Extract the (X, Y) coordinate from the center of the cell holding the provided text.  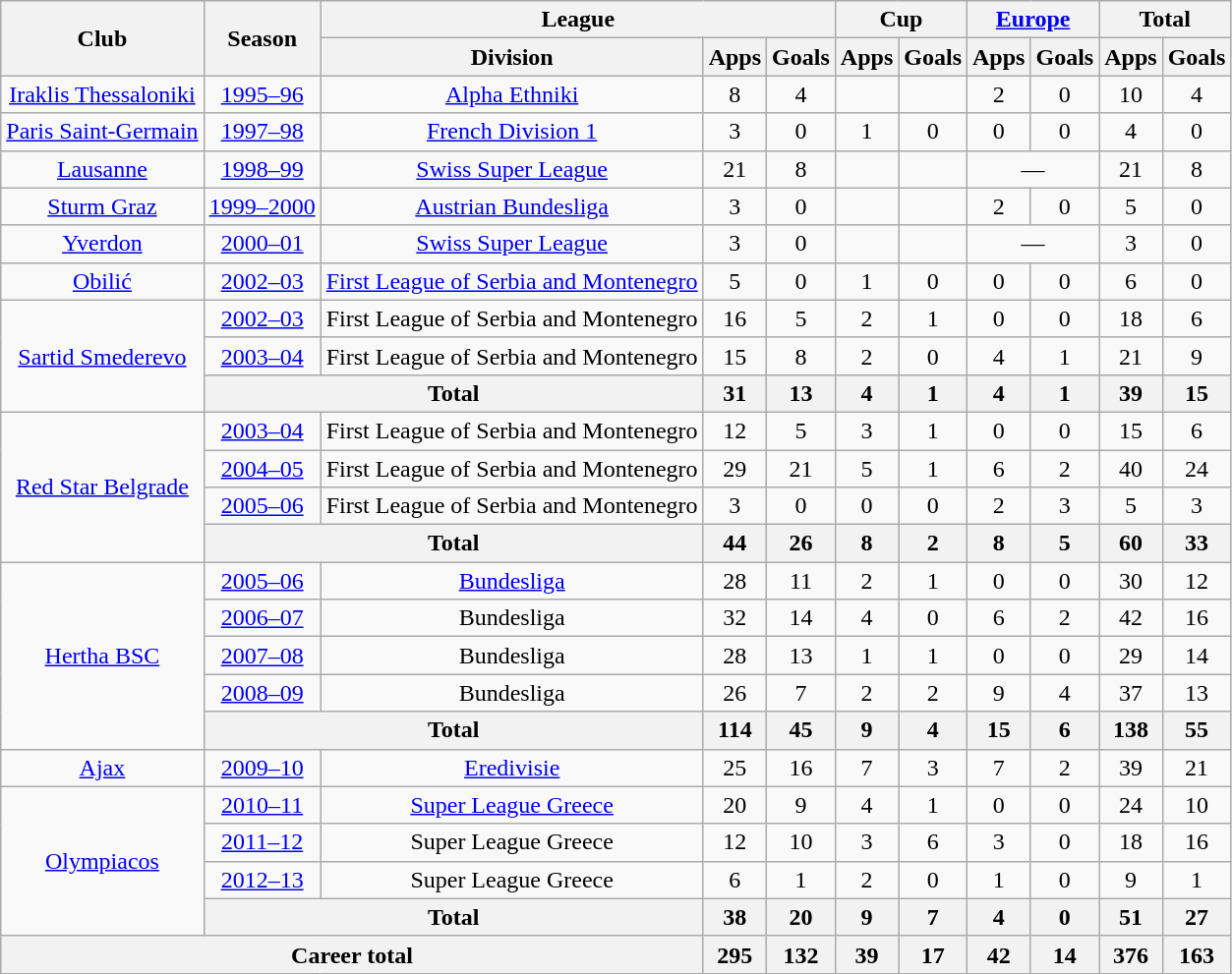
Division (511, 57)
Austrian Bundesliga (511, 206)
Iraklis Thessaloniki (102, 94)
Hertha BSC (102, 656)
Sartid Smederevo (102, 356)
Obilić (102, 281)
44 (734, 544)
Eredivisie (511, 768)
60 (1131, 544)
31 (734, 393)
Paris Saint-Germain (102, 132)
11 (801, 581)
1995–96 (262, 94)
Ajax (102, 768)
17 (933, 954)
295 (734, 954)
2000–01 (262, 244)
163 (1197, 954)
376 (1131, 954)
Lausanne (102, 169)
25 (734, 768)
2011–12 (262, 842)
2010–11 (262, 805)
55 (1197, 730)
Season (262, 38)
1999–2000 (262, 206)
2009–10 (262, 768)
Alpha Ethniki (511, 94)
League (578, 20)
132 (801, 954)
2008–09 (262, 693)
38 (734, 917)
40 (1131, 469)
Europe (1033, 20)
Career total (352, 954)
Sturm Graz (102, 206)
45 (801, 730)
Cup (901, 20)
2007–08 (262, 656)
51 (1131, 917)
French Division 1 (511, 132)
33 (1197, 544)
138 (1131, 730)
Olympiacos (102, 861)
1998–99 (262, 169)
2004–05 (262, 469)
32 (734, 618)
27 (1197, 917)
114 (734, 730)
Yverdon (102, 244)
Club (102, 38)
2006–07 (262, 618)
2012–13 (262, 880)
1997–98 (262, 132)
37 (1131, 693)
Red Star Belgrade (102, 487)
30 (1131, 581)
